Scan for the cell matching the given text and deliver its [x, y] coordinate at center. 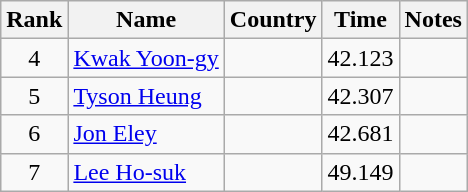
49.149 [360, 172]
4 [34, 58]
42.123 [360, 58]
Lee Ho-suk [146, 172]
5 [34, 96]
Jon Eley [146, 134]
6 [34, 134]
Notes [433, 20]
Time [360, 20]
Kwak Yoon-gy [146, 58]
Rank [34, 20]
42.307 [360, 96]
7 [34, 172]
Country [273, 20]
Tyson Heung [146, 96]
Name [146, 20]
42.681 [360, 134]
